Locate the cell with the specified text and output its (x, y) center coordinate. 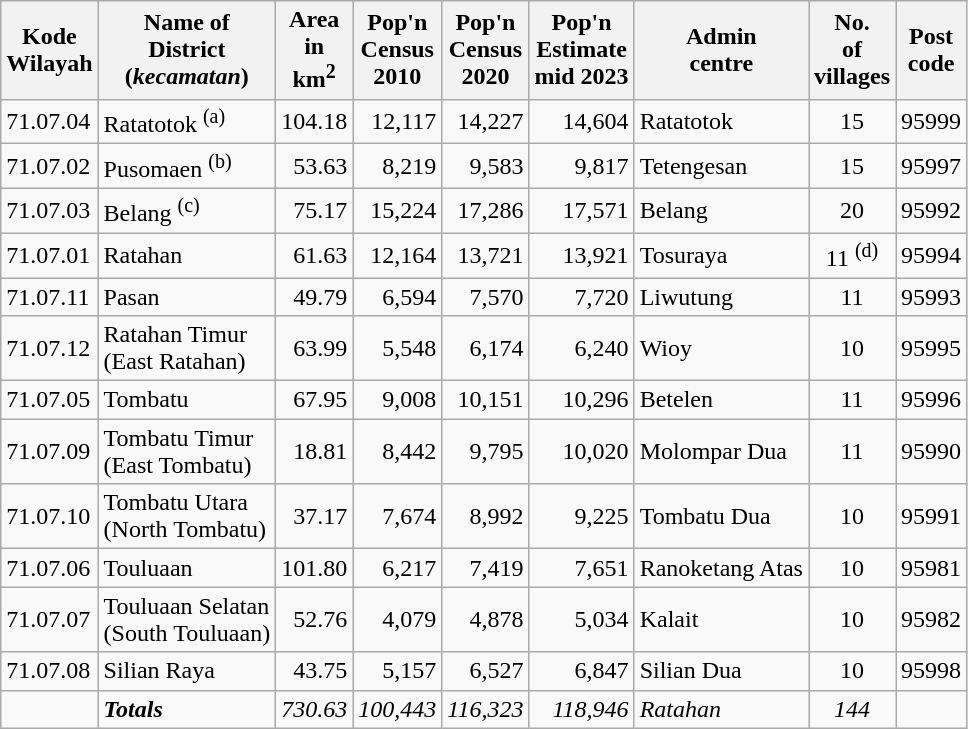
95995 (932, 348)
6,174 (486, 348)
67.95 (314, 400)
116,323 (486, 709)
Ratahan Timur (East Ratahan) (187, 348)
Belang (721, 210)
Tombatu (187, 400)
5,034 (582, 620)
No. ofvillages (852, 50)
9,583 (486, 166)
Silian Dua (721, 671)
95992 (932, 210)
37.17 (314, 516)
95997 (932, 166)
95981 (932, 568)
13,921 (582, 256)
Ranoketang Atas (721, 568)
Tombatu Timur (East Tombatu) (187, 452)
104.18 (314, 122)
Ratatotok (a) (187, 122)
71.07.03 (50, 210)
95991 (932, 516)
Liwutung (721, 297)
71.07.04 (50, 122)
100,443 (398, 709)
118,946 (582, 709)
52.76 (314, 620)
71.07.07 (50, 620)
7,419 (486, 568)
18.81 (314, 452)
5,157 (398, 671)
71.07.06 (50, 568)
95998 (932, 671)
9,817 (582, 166)
Kalait (721, 620)
61.63 (314, 256)
Tombatu Utara (North Tombatu) (187, 516)
71.07.02 (50, 166)
71.07.08 (50, 671)
43.75 (314, 671)
Pop'nCensus2020 (486, 50)
Betelen (721, 400)
12,164 (398, 256)
144 (852, 709)
5,548 (398, 348)
17,571 (582, 210)
12,117 (398, 122)
Pusomaen (b) (187, 166)
Molompar Dua (721, 452)
14,604 (582, 122)
Admincentre (721, 50)
7,651 (582, 568)
Pop'nEstimatemid 2023 (582, 50)
Areain km2 (314, 50)
10,020 (582, 452)
95993 (932, 297)
95990 (932, 452)
Pop'nCensus2010 (398, 50)
4,079 (398, 620)
Kode Wilayah (50, 50)
Silian Raya (187, 671)
95996 (932, 400)
71.07.10 (50, 516)
Pasan (187, 297)
14,227 (486, 122)
95994 (932, 256)
11 (d) (852, 256)
71.07.01 (50, 256)
7,570 (486, 297)
6,240 (582, 348)
Tosuraya (721, 256)
4,878 (486, 620)
9,795 (486, 452)
7,720 (582, 297)
10,296 (582, 400)
8,992 (486, 516)
95982 (932, 620)
Belang (c) (187, 210)
Wioy (721, 348)
20 (852, 210)
6,594 (398, 297)
Name ofDistrict(kecamatan) (187, 50)
17,286 (486, 210)
Ratatotok (721, 122)
10,151 (486, 400)
6,527 (486, 671)
9,008 (398, 400)
7,674 (398, 516)
75.17 (314, 210)
53.63 (314, 166)
Touluaan Selatan (South Touluaan) (187, 620)
Totals (187, 709)
71.07.12 (50, 348)
9,225 (582, 516)
6,217 (398, 568)
8,442 (398, 452)
15,224 (398, 210)
71.07.09 (50, 452)
Post code (932, 50)
49.79 (314, 297)
101.80 (314, 568)
Tombatu Dua (721, 516)
95999 (932, 122)
Touluaan (187, 568)
13,721 (486, 256)
6,847 (582, 671)
Tetengesan (721, 166)
63.99 (314, 348)
730.63 (314, 709)
8,219 (398, 166)
71.07.11 (50, 297)
71.07.05 (50, 400)
